Find where the given text appears and provide that cell's center as (x, y) coordinate. 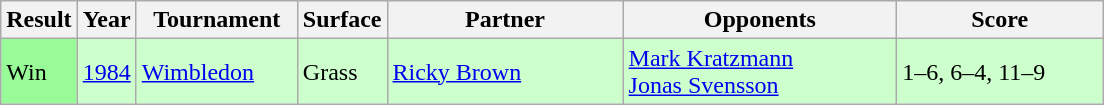
1984 (106, 72)
Opponents (760, 20)
Tournament (216, 20)
Wimbledon (216, 72)
Year (106, 20)
1–6, 6–4, 11–9 (1000, 72)
Result (39, 20)
Partner (505, 20)
Score (1000, 20)
Ricky Brown (505, 72)
Win (39, 72)
Surface (342, 20)
Grass (342, 72)
Mark Kratzmann Jonas Svensson (760, 72)
